Scan for the cell matching the given text and deliver its (x, y) coordinate at center. 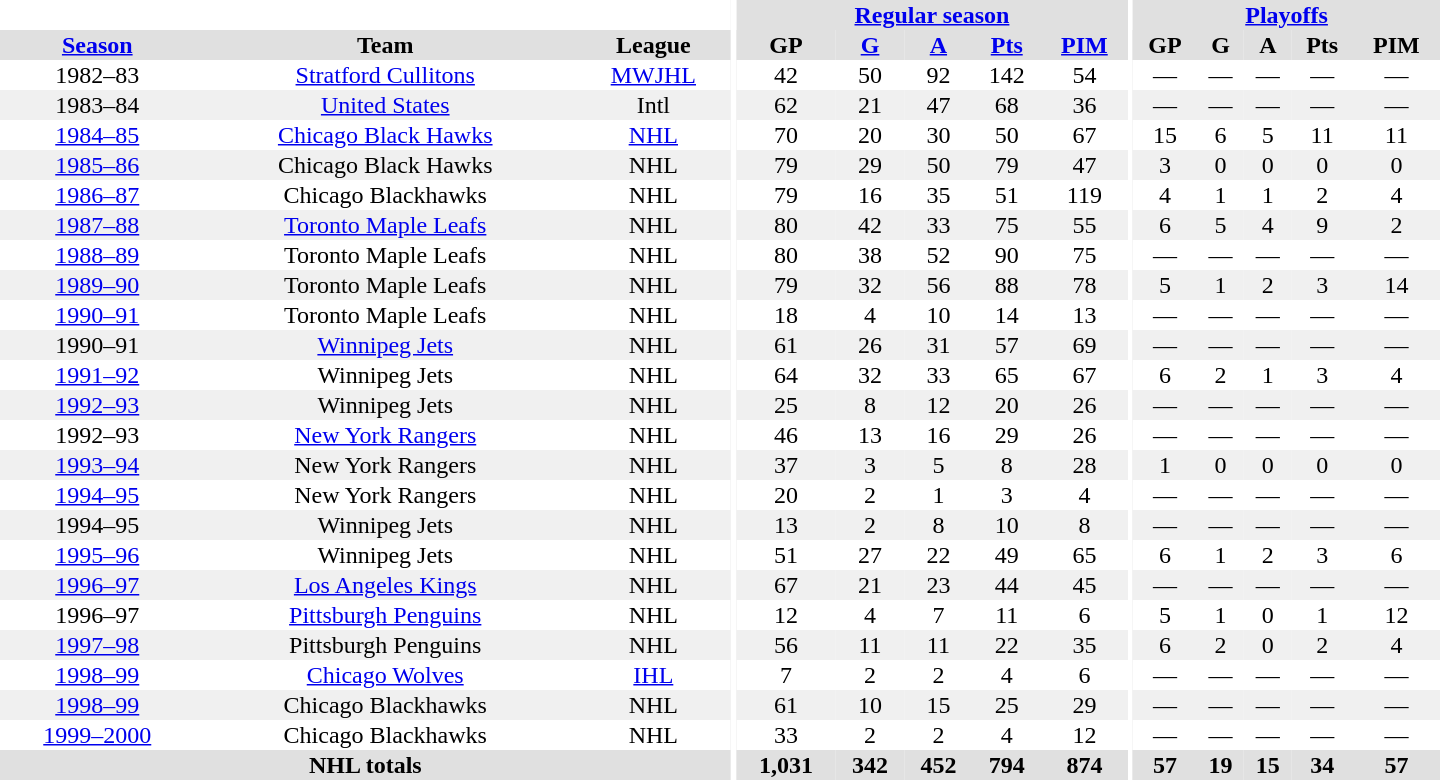
Season (98, 45)
1993–94 (98, 465)
1997–98 (98, 645)
1989–90 (98, 285)
55 (1084, 225)
28 (1084, 465)
38 (870, 255)
1987–88 (98, 225)
Playoffs (1286, 15)
49 (1007, 555)
Intl (654, 105)
62 (786, 105)
1982–83 (98, 75)
MWJHL (654, 75)
1983–84 (98, 105)
Chicago Wolves (386, 675)
119 (1084, 195)
342 (870, 765)
64 (786, 375)
United States (386, 105)
68 (1007, 105)
League (654, 45)
92 (938, 75)
1985–86 (98, 165)
874 (1084, 765)
1984–85 (98, 135)
44 (1007, 585)
9 (1322, 225)
Los Angeles Kings (386, 585)
37 (786, 465)
NHL totals (366, 765)
70 (786, 135)
1,031 (786, 765)
1991–92 (98, 375)
1986–87 (98, 195)
88 (1007, 285)
69 (1084, 345)
27 (870, 555)
34 (1322, 765)
142 (1007, 75)
Stratford Cullitons (386, 75)
54 (1084, 75)
90 (1007, 255)
30 (938, 135)
52 (938, 255)
794 (1007, 765)
1988–89 (98, 255)
Team (386, 45)
18 (786, 315)
46 (786, 435)
36 (1084, 105)
78 (1084, 285)
31 (938, 345)
1999–2000 (98, 735)
23 (938, 585)
IHL (654, 675)
19 (1220, 765)
Regular season (932, 15)
452 (938, 765)
1995–96 (98, 555)
45 (1084, 585)
